Capture the cell that displays the provided text and extract its [X, Y] central coordinate. 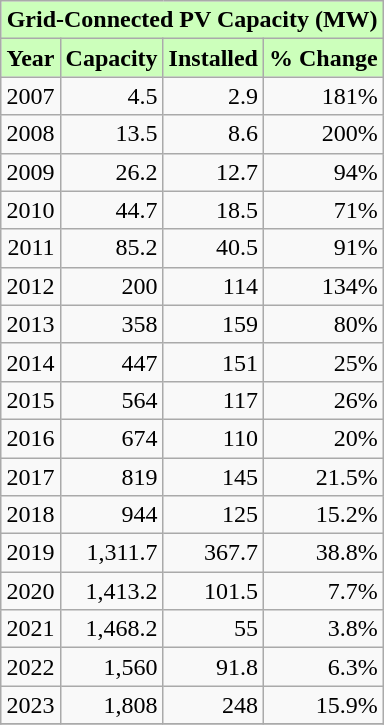
13.5 [112, 134]
2.9 [213, 96]
2017 [30, 477]
674 [112, 438]
447 [112, 362]
% Change [324, 58]
2007 [30, 96]
944 [112, 515]
44.7 [112, 210]
26% [324, 400]
6.3% [324, 667]
3.8% [324, 629]
7.7% [324, 591]
Installed [213, 58]
Capacity [112, 58]
159 [213, 324]
1,413.2 [112, 591]
367.7 [213, 553]
1,808 [112, 705]
151 [213, 362]
200% [324, 134]
117 [213, 400]
80% [324, 324]
134% [324, 286]
2008 [30, 134]
85.2 [112, 248]
181% [324, 96]
Year [30, 58]
2023 [30, 705]
125 [213, 515]
15.2% [324, 515]
114 [213, 286]
2010 [30, 210]
2018 [30, 515]
1,560 [112, 667]
2013 [30, 324]
Grid-Connected PV Capacity (MW) [192, 20]
38.8% [324, 553]
1,468.2 [112, 629]
2012 [30, 286]
91.8 [213, 667]
21.5% [324, 477]
25% [324, 362]
26.2 [112, 172]
200 [112, 286]
2014 [30, 362]
18.5 [213, 210]
2011 [30, 248]
94% [324, 172]
40.5 [213, 248]
248 [213, 705]
358 [112, 324]
2015 [30, 400]
110 [213, 438]
55 [213, 629]
4.5 [112, 96]
564 [112, 400]
12.7 [213, 172]
1,311.7 [112, 553]
2016 [30, 438]
20% [324, 438]
101.5 [213, 591]
2020 [30, 591]
15.9% [324, 705]
2019 [30, 553]
819 [112, 477]
145 [213, 477]
91% [324, 248]
2022 [30, 667]
2009 [30, 172]
71% [324, 210]
2021 [30, 629]
8.6 [213, 134]
